Detect which cell encompasses the target text, then output its [x, y] center coordinate. 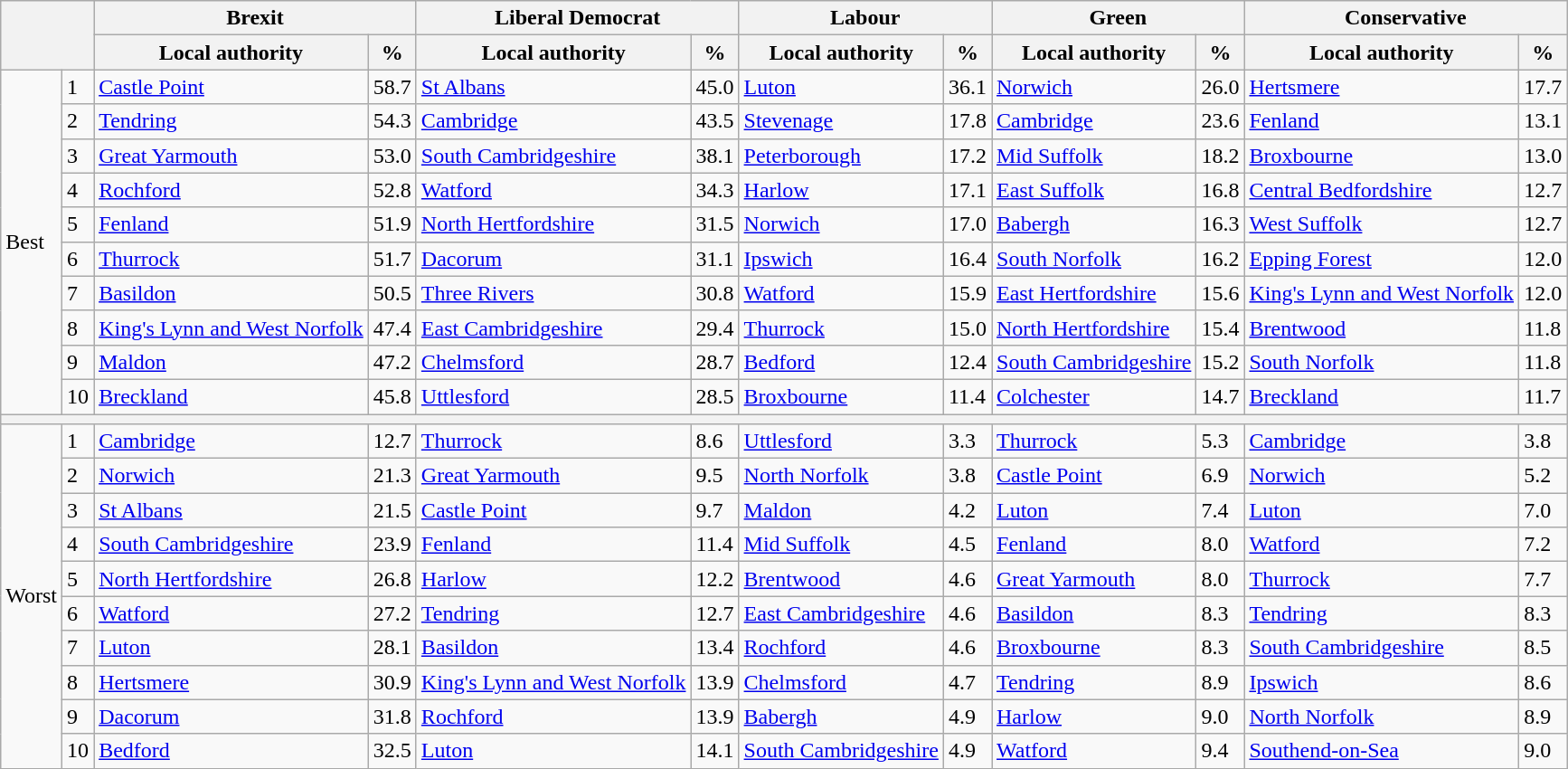
16.2 [1221, 259]
Best [32, 242]
Peterborough [841, 156]
31.1 [714, 259]
21.3 [392, 476]
Worst [32, 597]
7.0 [1543, 510]
Central Bedfordshire [1382, 190]
7.7 [1543, 579]
13.0 [1543, 156]
17.1 [968, 190]
53.0 [392, 156]
Colchester [1093, 396]
14.1 [714, 751]
15.2 [1221, 362]
21.5 [392, 510]
9.7 [714, 510]
51.9 [392, 224]
5.2 [1543, 476]
28.5 [714, 396]
15.6 [1221, 293]
East Hertfordshire [1093, 293]
4.2 [968, 510]
18.2 [1221, 156]
31.8 [392, 717]
11.7 [1543, 396]
West Suffolk [1382, 224]
27.2 [392, 613]
8.5 [1543, 648]
45.0 [714, 87]
3.3 [968, 441]
32.5 [392, 751]
23.6 [1221, 121]
23.9 [392, 545]
East Suffolk [1093, 190]
5.3 [1221, 441]
Liberal Democrat [577, 18]
Epping Forest [1382, 259]
Labour [864, 18]
47.4 [392, 328]
17.0 [968, 224]
34.3 [714, 190]
17.7 [1543, 87]
14.7 [1221, 396]
9.4 [1221, 751]
4.5 [968, 545]
13.1 [1543, 121]
58.7 [392, 87]
17.2 [968, 156]
6.9 [1221, 476]
45.8 [392, 396]
9.5 [714, 476]
52.8 [392, 190]
51.7 [392, 259]
13.4 [714, 648]
16.3 [1221, 224]
28.1 [392, 648]
16.8 [1221, 190]
15.0 [968, 328]
Brexit [255, 18]
12.4 [968, 362]
Conservative [1405, 18]
47.2 [392, 362]
26.8 [392, 579]
30.8 [714, 293]
26.0 [1221, 87]
54.3 [392, 121]
16.4 [968, 259]
Green [1118, 18]
43.5 [714, 121]
38.1 [714, 156]
Southend-on-Sea [1382, 751]
31.5 [714, 224]
15.4 [1221, 328]
Stevenage [841, 121]
7.2 [1543, 545]
Three Rivers [553, 293]
4.7 [968, 682]
36.1 [968, 87]
15.9 [968, 293]
12.2 [714, 579]
29.4 [714, 328]
7.4 [1221, 510]
50.5 [392, 293]
28.7 [714, 362]
17.8 [968, 121]
30.9 [392, 682]
